Search for the cell housing the specified text and yield its [X, Y] center coordinate. 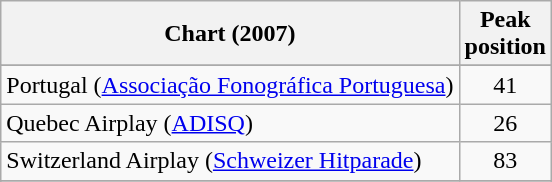
Portugal (Associação Fonográfica Portuguesa) [230, 85]
Peakposition [505, 34]
Chart (2007) [230, 34]
Quebec Airplay (ADISQ) [230, 123]
26 [505, 123]
Switzerland Airplay (Schweizer Hitparade) [230, 161]
41 [505, 85]
83 [505, 161]
